Identify which cell holds the provided text, then report its (X, Y) central coordinate. 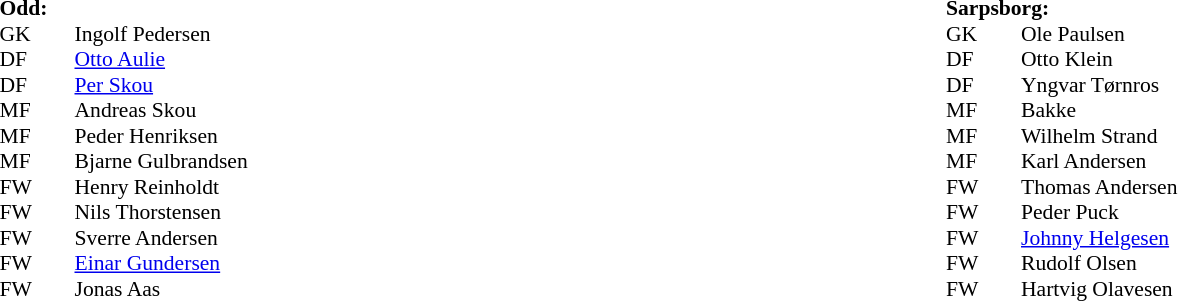
Wilhelm Strand (1099, 136)
Otto Aulie (160, 59)
Rudolf Olsen (1099, 263)
Yngvar Tørnros (1099, 85)
Karl Andersen (1099, 161)
Einar Gundersen (160, 263)
Sverre Andersen (160, 238)
Bjarne Gulbrandsen (160, 161)
Ingolf Pedersen (160, 34)
Otto Klein (1099, 59)
Peder Puck (1099, 213)
Nils Thorstensen (160, 213)
Peder Henriksen (160, 136)
Thomas Andersen (1099, 187)
Ole Paulsen (1099, 34)
Per Skou (160, 85)
Bakke (1099, 111)
Andreas Skou (160, 111)
Henry Reinholdt (160, 187)
Johnny Helgesen (1099, 238)
